Output the [x, y] coordinate of the center of the cell containing the given text.  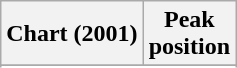
Peak position [189, 34]
Chart (2001) [72, 34]
